Output the (x, y) coordinate of the center of the cell containing the given text.  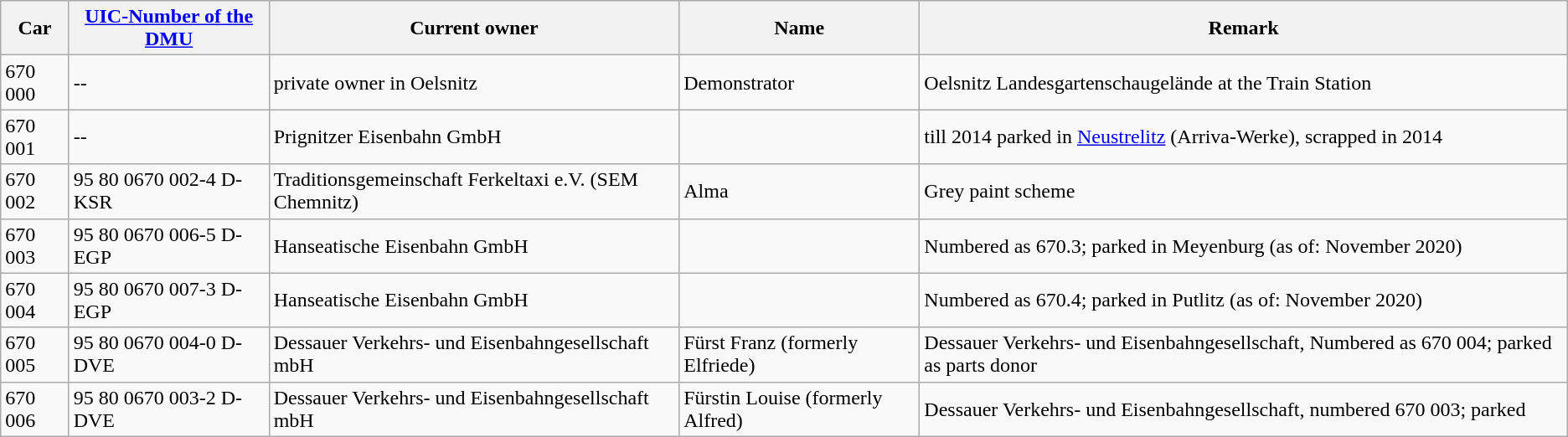
Car (35, 28)
670 002 (35, 191)
Dessauer Verkehrs- und Eisenbahngesellschaft, numbered 670 003; parked (1243, 409)
Demonstrator (799, 82)
Remark (1243, 28)
UIC-Number of the DMU (169, 28)
Dessauer Verkehrs- und Eisenbahngesellschaft, Numbered as 670 004; parked as parts donor (1243, 355)
670 000 (35, 82)
Numbered as 670.3; parked in Meyenburg (as of: November 2020) (1243, 246)
Numbered as 670.4; parked in Putlitz (as of: November 2020) (1243, 300)
95 80 0670 004-0 D-DVE (169, 355)
Oelsnitz Landesgartenschaugelände at the Train Station (1243, 82)
Traditionsgemeinschaft Ferkeltaxi e.V. (SEM Chemnitz) (474, 191)
Prignitzer Eisenbahn GmbH (474, 137)
Name (799, 28)
670 004 (35, 300)
95 80 0670 003-2 D-DVE (169, 409)
till 2014 parked in Neustrelitz (Arriva-Werke), scrapped in 2014 (1243, 137)
95 80 0670 006-5 D-EGP (169, 246)
95 80 0670 007-3 D-EGP (169, 300)
Fürst Franz (formerly Elfriede) (799, 355)
Fürstin Louise (formerly Alfred) (799, 409)
95 80 0670 002-4 D-KSR (169, 191)
670 001 (35, 137)
Current owner (474, 28)
670 005 (35, 355)
670 003 (35, 246)
Grey paint scheme (1243, 191)
670 006 (35, 409)
Alma (799, 191)
private owner in Oelsnitz (474, 82)
